Return the [X, Y] coordinate for the center point of the cell that contains the specified text.  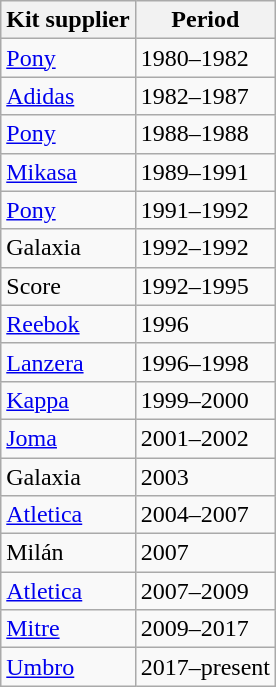
1996–1998 [205, 362]
Mitre [68, 629]
2007 [205, 553]
Joma [68, 438]
Adidas [68, 96]
Period [205, 20]
1999–2000 [205, 400]
Lanzera [68, 362]
Kappa [68, 400]
2003 [205, 477]
1992–1995 [205, 286]
2009–2017 [205, 629]
2004–2007 [205, 515]
Score [68, 286]
1991–1992 [205, 210]
1989–1991 [205, 172]
2001–2002 [205, 438]
1980–1982 [205, 58]
Umbro [68, 667]
2007–2009 [205, 591]
1996 [205, 324]
1992–1992 [205, 248]
1982–1987 [205, 96]
2017–present [205, 667]
1988–1988 [205, 134]
Reebok [68, 324]
Milán [68, 553]
Mikasa [68, 172]
Kit supplier [68, 20]
